From the cell containing the given text, extract its center point as [x, y] coordinate. 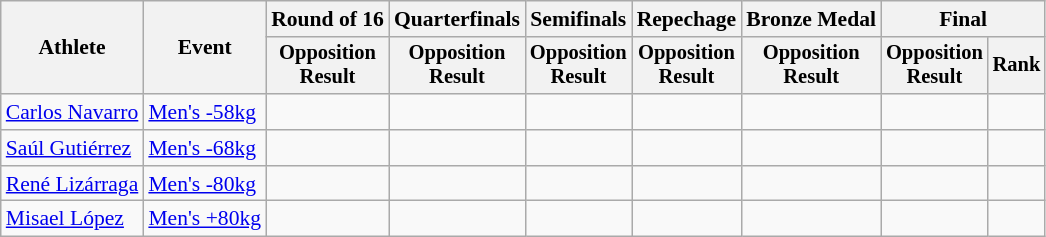
Men's +80kg [204, 219]
Quarterfinals [457, 19]
Saúl Gutiérrez [72, 148]
Misael López [72, 219]
Round of 16 [328, 19]
Rank [1017, 66]
Athlete [72, 48]
Final [963, 19]
Bronze Medal [811, 19]
Semifinals [578, 19]
Men's -58kg [204, 112]
Men's -68kg [204, 148]
Event [204, 48]
Men's -80kg [204, 184]
René Lizárraga [72, 184]
Carlos Navarro [72, 112]
Repechage [687, 19]
